Search for the cell housing the specified text and yield its (X, Y) center coordinate. 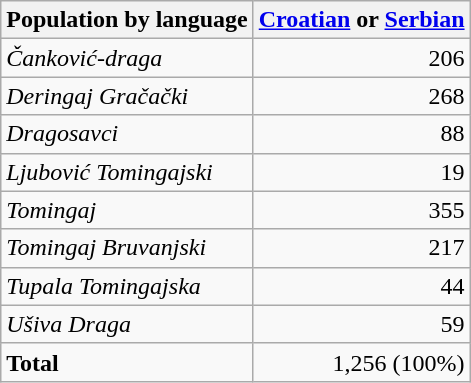
268 (362, 96)
Total (127, 362)
206 (362, 58)
Tomingaj (127, 210)
Deringaj Gračački (127, 96)
Ljubović Tomingajski (127, 172)
Population by language (127, 20)
59 (362, 324)
Croatian or Serbian (362, 20)
217 (362, 248)
19 (362, 172)
Ušiva Draga (127, 324)
Tupala Tomingajska (127, 286)
1,256 (100%) (362, 362)
Dragosavci (127, 134)
Tomingaj Bruvanjski (127, 248)
Čanković-draga (127, 58)
88 (362, 134)
44 (362, 286)
355 (362, 210)
